From the cell containing the given text, extract its center point as [x, y] coordinate. 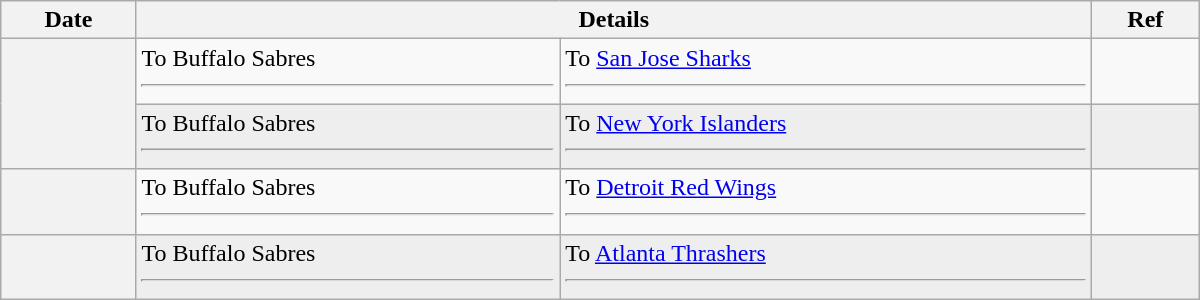
Details [614, 20]
To Atlanta Thrashers [826, 266]
Ref [1145, 20]
To New York Islanders [826, 136]
Date [68, 20]
To Detroit Red Wings [826, 202]
To San Jose Sharks [826, 72]
